Detect which cell encompasses the target text, then output its (X, Y) center coordinate. 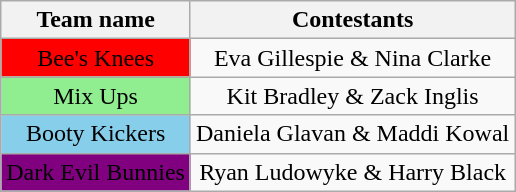
Mix Ups (96, 96)
Team name (96, 20)
Contestants (352, 20)
Dark Evil Bunnies (96, 172)
Eva Gillespie & Nina Clarke (352, 58)
Kit Bradley & Zack Inglis (352, 96)
Ryan Ludowyke & Harry Black (352, 172)
Bee's Knees (96, 58)
Booty Kickers (96, 134)
Daniela Glavan & Maddi Kowal (352, 134)
